Scan for the cell matching the given text and deliver its (x, y) coordinate at center. 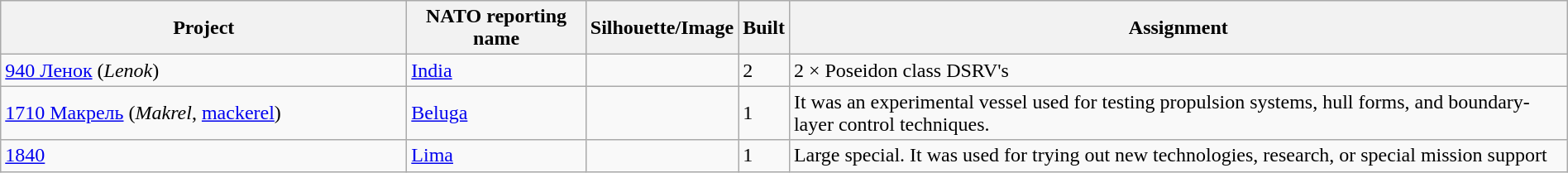
Lima (496, 156)
India (496, 70)
Assignment (1178, 28)
Large special. It was used for trying out new technologies, research, or special mission support (1178, 156)
Built (764, 28)
Beluga (496, 113)
NATO reporting name (496, 28)
2 (764, 70)
Silhouette/Image (662, 28)
It was an experimental vessel used for testing propulsion systems, hull forms, and boundary-layer control techniques. (1178, 113)
940 Ленок (Lenok) (203, 70)
Project (203, 28)
1710 Макрель (Makrel, mackerel) (203, 113)
2 × Poseidon class DSRV's (1178, 70)
1840 (203, 156)
